Find where the given text appears and provide that cell's center as (X, Y) coordinate. 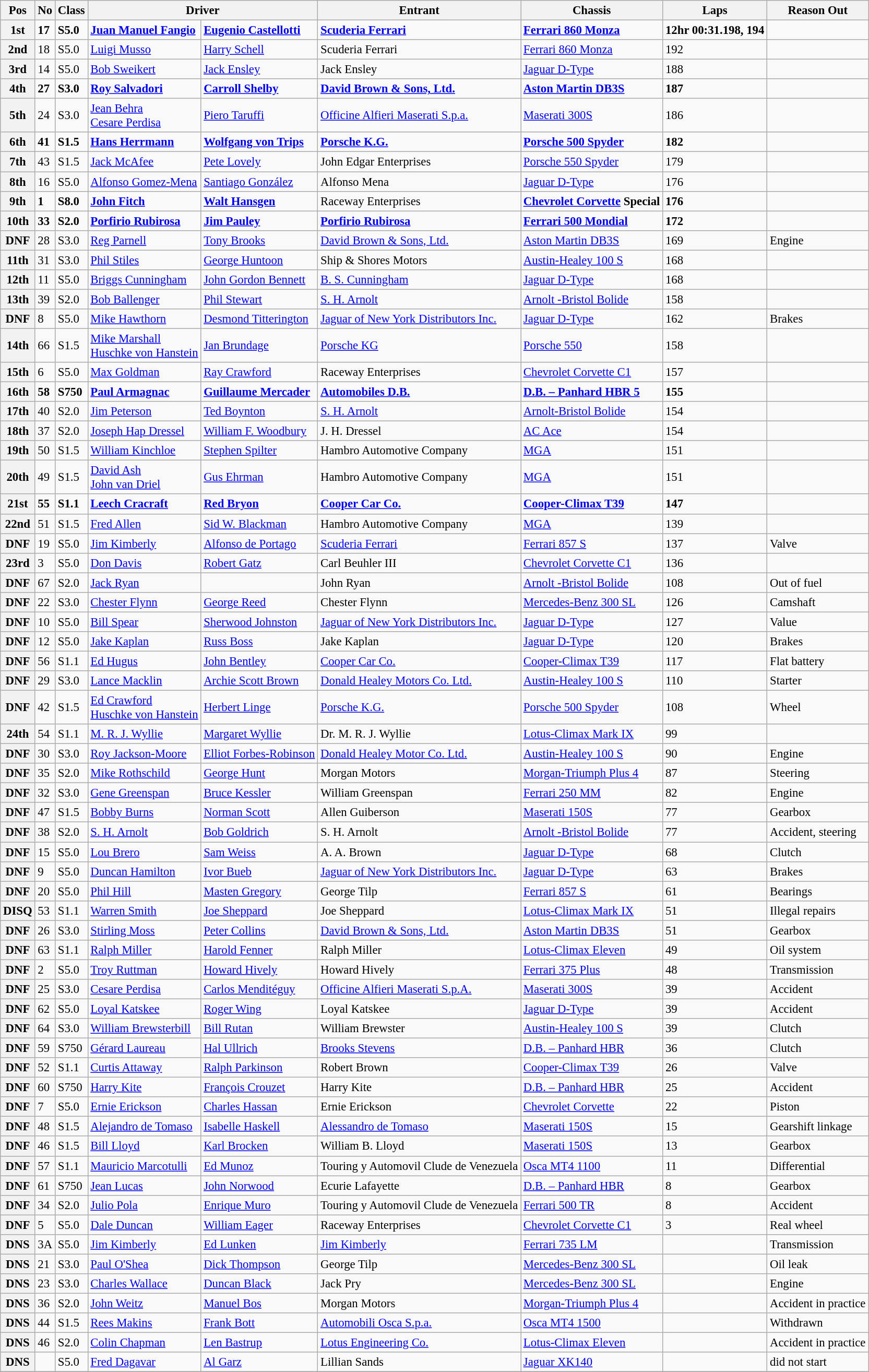
Alejandro de Tomaso (144, 1127)
John Weitz (144, 1303)
59 (45, 1048)
Dr. M. R. J. Wyllie (420, 734)
Alfonso Mena (420, 182)
Max Goldman (144, 372)
Masten Gregory (259, 891)
Phil Hill (144, 891)
Al Garz (259, 1362)
Bill Spear (144, 622)
Briggs Cunningham (144, 280)
40 (45, 411)
147 (715, 504)
60 (45, 1087)
31 (45, 260)
Flat battery (818, 661)
Donald Healey Motor Co. Ltd. (420, 754)
13th (18, 299)
Santiago González (259, 182)
64 (45, 1028)
Roy Jackson-Moore (144, 754)
Cesare Perdisa (144, 989)
136 (715, 563)
Stephen Spilter (259, 451)
Colin Chapman (144, 1343)
42 (45, 708)
58 (45, 392)
Harry Schell (259, 50)
Jean Behra Cesare Perdisa (144, 116)
George Hunt (259, 773)
Reg Parnell (144, 240)
8th (18, 182)
Osca MT4 1500 (592, 1323)
Frank Bott (259, 1323)
Class (71, 10)
27 (45, 89)
Ecurie Lafayette (420, 1186)
Duncan Hamilton (144, 871)
Donald Healey Motors Co. Ltd. (420, 681)
Jim Pauley (259, 221)
Bob Ballenger (144, 299)
Phil Stiles (144, 260)
Mauricio Marcotulli (144, 1166)
Fred Dagavar (144, 1362)
Withdrawn (818, 1323)
162 (715, 319)
Paul Armagnac (144, 392)
Ferrari 500 Mondial (592, 221)
192 (715, 50)
William Greenspan (420, 793)
Lotus Engineering Co. (420, 1343)
Officine Alfieri Maserati S.p.A. (420, 989)
John Fitch (144, 201)
DISQ (18, 910)
Steering (818, 773)
Automobiles D.B. (420, 392)
Carlos Menditéguy (259, 989)
Chassis (592, 10)
23rd (18, 563)
Ralph Parkinson (259, 1068)
Bob Goldrich (259, 832)
D.B. – Panhard HBR 5 (592, 392)
24 (45, 116)
John Bentley (259, 661)
Wheel (818, 708)
24th (18, 734)
19th (18, 451)
Leech Cracraft (144, 504)
John Norwood (259, 1186)
William Brewsterbill (144, 1028)
Harold Fenner (259, 950)
169 (715, 240)
17th (18, 411)
Hans Herrmann (144, 143)
172 (715, 221)
Jack Ryan (144, 583)
20th (18, 477)
Arnolt-Bristol Bolide (592, 411)
157 (715, 372)
Joseph Hap Dressel (144, 431)
18th (18, 431)
Ship & Shores Motors (420, 260)
82 (715, 793)
14 (45, 69)
32 (45, 793)
10th (18, 221)
44 (45, 1323)
2 (45, 969)
155 (715, 392)
Bill Lloyd (144, 1146)
55 (45, 504)
Bill Rutan (259, 1028)
George Reed (259, 602)
Oil system (818, 950)
28 (45, 240)
Ed Crawford Huschke von Hanstein (144, 708)
Automobili Osca S.p.a. (420, 1323)
Jan Brundage (259, 346)
Enrique Muro (259, 1205)
Accident, steering (818, 832)
Mike Rothschild (144, 773)
6 (45, 372)
Porsche 550 (592, 346)
William B. Lloyd (420, 1146)
Charles Wallace (144, 1284)
Piston (818, 1107)
9th (18, 201)
Reason Out (818, 10)
Bruce Kessler (259, 793)
Guillaume Mercader (259, 392)
Lillian Sands (420, 1362)
Oil leak (818, 1264)
Walt Hansgen (259, 201)
66 (45, 346)
J. H. Dressel (420, 431)
14th (18, 346)
35 (45, 773)
Tony Brooks (259, 240)
Desmond Titterington (259, 319)
52 (45, 1068)
Carl Beuhler III (420, 563)
17 (45, 30)
Differential (818, 1166)
187 (715, 89)
Charles Hassan (259, 1107)
127 (715, 622)
1 (45, 201)
Margaret Wyllie (259, 734)
Mike Hawthorn (144, 319)
23 (45, 1284)
Camshaft (818, 602)
Illegal repairs (818, 910)
139 (715, 524)
Alfonso de Portago (259, 543)
Bobby Burns (144, 813)
62 (45, 1009)
Value (818, 622)
54 (45, 734)
120 (715, 642)
Robert Gatz (259, 563)
William F. Woodbury (259, 431)
Phil Stewart (259, 299)
33 (45, 221)
Russ Boss (259, 642)
7th (18, 162)
Jean Lucas (144, 1186)
50 (45, 451)
12hr 00:31.198, 194 (715, 30)
186 (715, 116)
Jaguar XK140 (592, 1362)
13 (715, 1146)
Eugenio Castellotti (259, 30)
Brooks Stevens (420, 1048)
Herbert Linge (259, 708)
16th (18, 392)
Troy Ruttman (144, 969)
Paul O'Shea (144, 1264)
A. A. Brown (420, 852)
Lou Brero (144, 852)
43 (45, 162)
18 (45, 50)
47 (45, 813)
15th (18, 372)
William Eager (259, 1225)
Red Bryon (259, 504)
19 (45, 543)
Sherwood Johnston (259, 622)
Roy Salvadori (144, 89)
AC Ace (592, 431)
Dick Thompson (259, 1264)
Warren Smith (144, 910)
10 (45, 622)
126 (715, 602)
Ted Boynton (259, 411)
Wolfgang von Trips (259, 143)
1st (18, 30)
37 (45, 431)
34 (45, 1205)
22nd (18, 524)
3A (45, 1245)
20 (45, 891)
Curtis Attaway (144, 1068)
Real wheel (818, 1225)
3rd (18, 69)
Pos (18, 10)
Ed Hugus (144, 661)
7 (45, 1107)
Chevrolet Corvette (592, 1107)
B. S. Cunningham (420, 280)
Hal Ullrich (259, 1048)
Ferrari 250 MM (592, 793)
90 (715, 754)
Osca MT4 1100 (592, 1166)
Bearings (818, 891)
Jack Pry (420, 1284)
Ferrari 500 TR (592, 1205)
John Gordon Bennett (259, 280)
Gene Greenspan (144, 793)
Ray Crawford (259, 372)
Archie Scott Brown (259, 681)
Fred Allen (144, 524)
George Huntoon (259, 260)
4th (18, 89)
Pete Lovely (259, 162)
did not start (818, 1362)
188 (715, 69)
68 (715, 852)
Mike Marshall Huschke von Hanstein (144, 346)
Luigi Musso (144, 50)
Bob Sweikert (144, 69)
Piero Taruffi (259, 116)
117 (715, 661)
Robert Brown (420, 1068)
12 (45, 642)
Elliot Forbes-Robinson (259, 754)
François Crouzet (259, 1087)
21 (45, 1264)
Rees Makins (144, 1323)
Gus Ehrman (259, 477)
21st (18, 504)
Karl Brocken (259, 1146)
67 (45, 583)
Ed Lunken (259, 1245)
Gérard Laureau (144, 1048)
Out of fuel (818, 583)
M. R. J. Wyllie (144, 734)
Ivor Bueb (259, 871)
Driver (203, 10)
Porsche KG (420, 346)
Laps (715, 10)
Ferrari 735 LM (592, 1245)
6th (18, 143)
Sid W. Blackman (259, 524)
Lance Macklin (144, 681)
2nd (18, 50)
Manuel Bos (259, 1303)
5 (45, 1225)
William Brewster (420, 1028)
S8.0 (71, 201)
Officine Alfieri Maserati S.p.a. (420, 116)
Stirling Moss (144, 930)
182 (715, 143)
Sam Weiss (259, 852)
16 (45, 182)
87 (715, 773)
11th (18, 260)
30 (45, 754)
Roger Wing (259, 1009)
Alfonso Gomez-Mena (144, 182)
Porsche 550 Spyder (592, 162)
Julio Pola (144, 1205)
41 (45, 143)
38 (45, 832)
Dale Duncan (144, 1225)
99 (715, 734)
Isabelle Haskell (259, 1127)
Ferrari 375 Plus (592, 969)
Norman Scott (259, 813)
Don Davis (144, 563)
29 (45, 681)
Jim Peterson (144, 411)
Len Bastrup (259, 1343)
110 (715, 681)
Peter Collins (259, 930)
Duncan Black (259, 1284)
Alessandro de Tomaso (420, 1127)
53 (45, 910)
Carroll Shelby (259, 89)
9 (45, 871)
Ed Munoz (259, 1166)
57 (45, 1166)
John Ryan (420, 583)
5th (18, 116)
12th (18, 280)
Gearshift linkage (818, 1127)
Juan Manuel Fangio (144, 30)
Starter (818, 681)
John Edgar Enterprises (420, 162)
Jack McAfee (144, 162)
Entrant (420, 10)
David Ash John van Driel (144, 477)
56 (45, 661)
No (45, 10)
Chevrolet Corvette Special (592, 201)
179 (715, 162)
William Kinchloe (144, 451)
137 (715, 543)
Allen Guiberson (420, 813)
